From the cell containing the given text, extract its center point as (X, Y) coordinate. 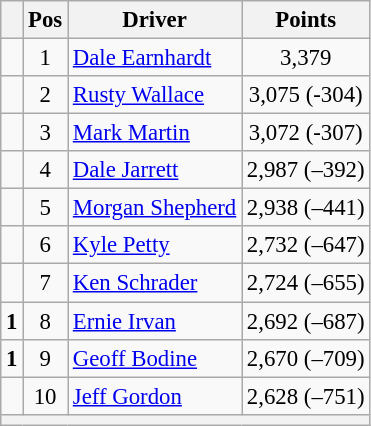
Jeff Gordon (155, 396)
9 (46, 358)
6 (46, 245)
Kyle Petty (155, 245)
2,692 (–687) (306, 321)
2,938 (–441) (306, 208)
Dale Jarrett (155, 170)
3 (46, 133)
Driver (155, 20)
Geoff Bodine (155, 358)
3,072 (-307) (306, 133)
10 (46, 396)
Mark Martin (155, 133)
2,987 (–392) (306, 170)
2,724 (–655) (306, 283)
7 (46, 283)
2,732 (–647) (306, 245)
2,628 (–751) (306, 396)
Ken Schrader (155, 283)
3,075 (-304) (306, 95)
Dale Earnhardt (155, 58)
4 (46, 170)
2 (46, 95)
3,379 (306, 58)
Rusty Wallace (155, 95)
8 (46, 321)
Ernie Irvan (155, 321)
Points (306, 20)
2,670 (–709) (306, 358)
5 (46, 208)
Pos (46, 20)
Morgan Shepherd (155, 208)
